Determine the (X, Y) coordinate at the center of the cell enclosing the given text.  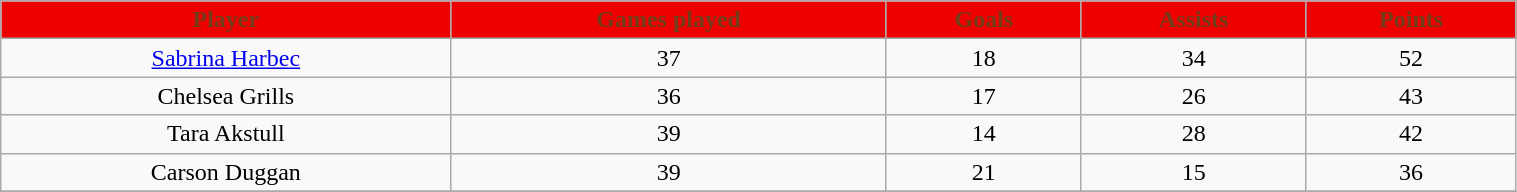
42 (1411, 134)
28 (1194, 134)
Assists (1194, 20)
21 (984, 172)
43 (1411, 96)
17 (984, 96)
Sabrina Harbec (226, 58)
Tara Akstull (226, 134)
Player (226, 20)
34 (1194, 58)
Goals (984, 20)
Games played (668, 20)
52 (1411, 58)
14 (984, 134)
15 (1194, 172)
26 (1194, 96)
37 (668, 58)
Chelsea Grills (226, 96)
Points (1411, 20)
18 (984, 58)
Carson Duggan (226, 172)
